Find where the given text appears and provide that cell's center as [X, Y] coordinate. 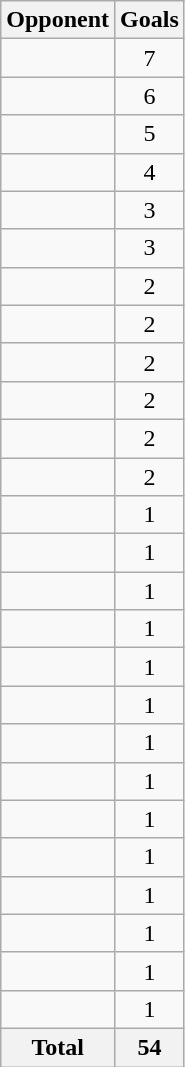
4 [150, 172]
7 [150, 58]
5 [150, 134]
Goals [150, 20]
Opponent [58, 20]
Total [58, 1047]
6 [150, 96]
54 [150, 1047]
